Locate the cell with the specified text and output its [X, Y] center coordinate. 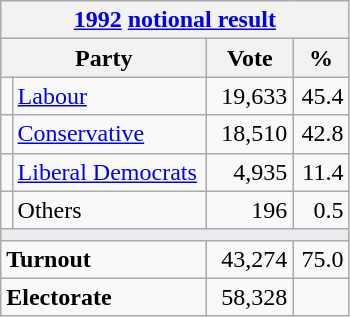
1992 notional result [175, 20]
Liberal Democrats [110, 172]
11.4 [321, 172]
75.0 [321, 259]
% [321, 58]
Turnout [104, 259]
19,633 [250, 96]
58,328 [250, 297]
Party [104, 58]
45.4 [321, 96]
Labour [110, 96]
Electorate [104, 297]
Conservative [110, 134]
Others [110, 210]
196 [250, 210]
0.5 [321, 210]
18,510 [250, 134]
42.8 [321, 134]
43,274 [250, 259]
4,935 [250, 172]
Vote [250, 58]
